Pinpoint the cell where the given text exists, returning its (X, Y) midpoint coordinate. 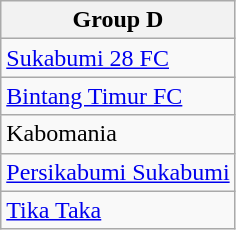
Bintang Timur FC (118, 96)
Kabomania (118, 134)
Persikabumi Sukabumi (118, 172)
Tika Taka (118, 210)
Sukabumi 28 FC (118, 58)
Group D (118, 20)
